Capture the cell that displays the provided text and extract its [X, Y] central coordinate. 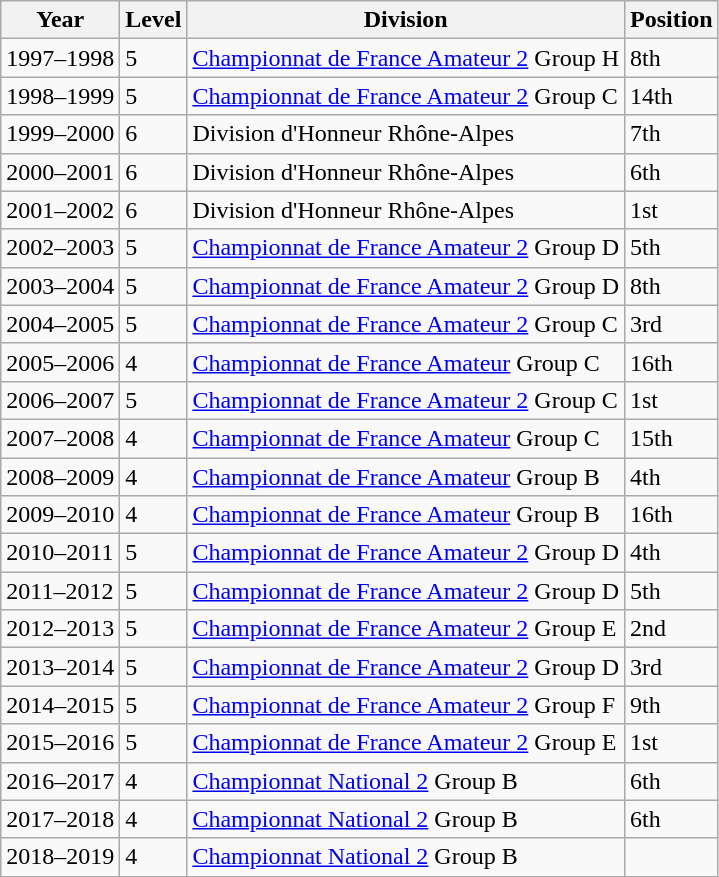
2nd [671, 629]
Championnat de France Amateur 2 Group F [406, 705]
2016–2017 [60, 781]
2014–2015 [60, 705]
2015–2016 [60, 743]
2009–2010 [60, 515]
2003–2004 [60, 286]
7th [671, 134]
Division [406, 20]
2018–2019 [60, 857]
Championnat de France Amateur 2 Group H [406, 58]
Level [154, 20]
Position [671, 20]
2011–2012 [60, 591]
Year [60, 20]
2008–2009 [60, 477]
1999–2000 [60, 134]
2000–2001 [60, 172]
2007–2008 [60, 438]
15th [671, 438]
2017–2018 [60, 819]
2004–2005 [60, 324]
2010–2011 [60, 553]
2006–2007 [60, 400]
2002–2003 [60, 248]
1997–1998 [60, 58]
2013–2014 [60, 667]
2005–2006 [60, 362]
1998–1999 [60, 96]
2001–2002 [60, 210]
9th [671, 705]
2012–2013 [60, 629]
14th [671, 96]
